Determine the (x, y) coordinate at the center of the cell enclosing the given text.  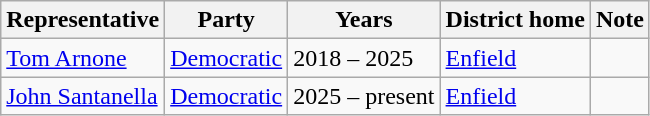
2018 – 2025 (364, 58)
2025 – present (364, 96)
Representative (83, 20)
Tom Arnone (83, 58)
Party (226, 20)
Note (620, 20)
Years (364, 20)
District home (515, 20)
John Santanella (83, 96)
